Capture the cell that displays the provided text and extract its (x, y) central coordinate. 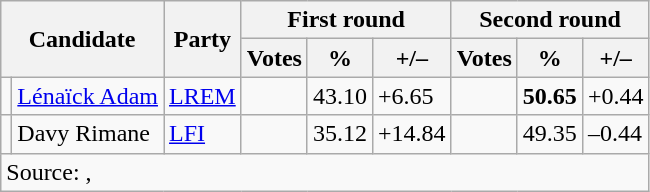
+0.44 (616, 96)
35.12 (340, 134)
Source: , (325, 172)
49.35 (550, 134)
43.10 (340, 96)
Lénaïck Adam (88, 96)
First round (346, 20)
–0.44 (616, 134)
+14.84 (412, 134)
LFI (203, 134)
+6.65 (412, 96)
50.65 (550, 96)
Party (203, 39)
Davy Rimane (88, 134)
Candidate (82, 39)
LREM (203, 96)
Second round (550, 20)
